Determine the (x, y) coordinate at the center of the cell enclosing the given text.  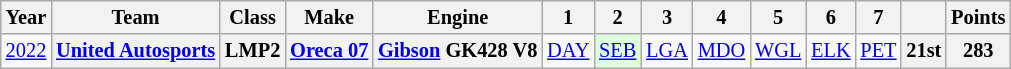
LMP2 (252, 51)
5 (778, 17)
7 (878, 17)
Points (978, 17)
21st (924, 51)
WGL (778, 51)
PET (878, 51)
4 (722, 17)
LGA (667, 51)
United Autosports (136, 51)
Class (252, 17)
Gibson GK428 V8 (458, 51)
MDO (722, 51)
2 (618, 17)
Year (26, 17)
Team (136, 17)
DAY (568, 51)
2022 (26, 51)
Engine (458, 17)
ELK (830, 51)
283 (978, 51)
Make (329, 17)
3 (667, 17)
SEB (618, 51)
6 (830, 17)
1 (568, 17)
Oreca 07 (329, 51)
